Search for the cell housing the specified text and yield its (X, Y) center coordinate. 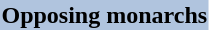
Opposing monarchs (104, 15)
